Scan for the cell matching the given text and deliver its [x, y] coordinate at center. 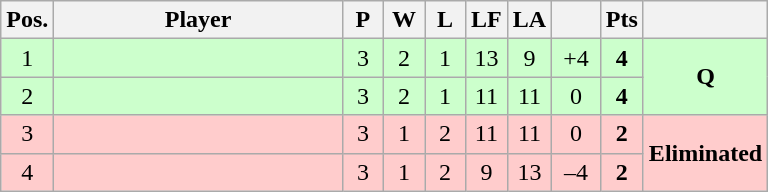
P [362, 20]
Eliminated [705, 153]
Pos. [28, 20]
–4 [576, 172]
W [404, 20]
Q [705, 77]
LA [529, 20]
L [444, 20]
LF [487, 20]
+4 [576, 58]
Pts [622, 20]
Player [198, 20]
